Identify which cell holds the provided text, then report its (X, Y) central coordinate. 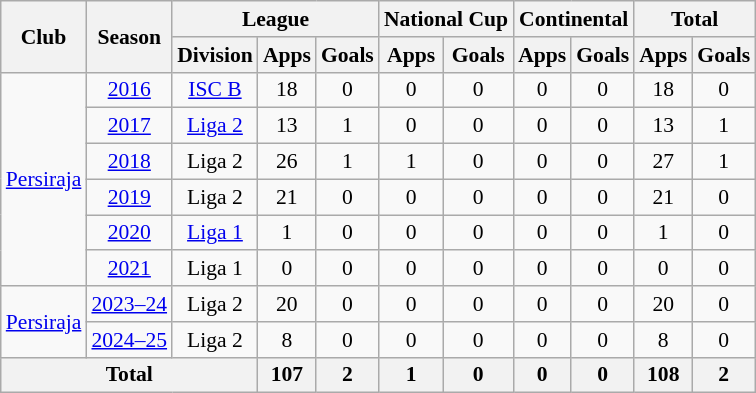
2019 (129, 197)
2020 (129, 233)
2021 (129, 269)
2018 (129, 162)
League (276, 19)
Continental (574, 19)
2016 (129, 90)
2024–25 (129, 340)
108 (663, 375)
Club (44, 36)
Season (129, 36)
ISC B (215, 90)
2017 (129, 126)
Division (215, 55)
107 (287, 375)
27 (663, 162)
National Cup (446, 19)
26 (287, 162)
2023–24 (129, 304)
